Provide the (x, y) coordinate of the cell's center where the given text is located.  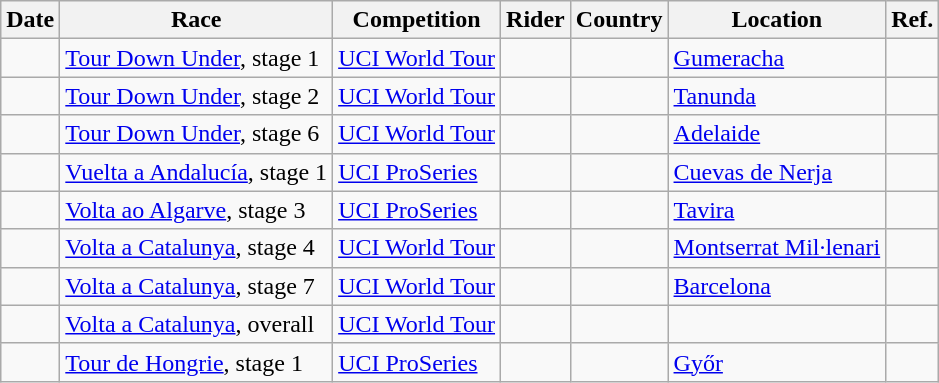
Győr (777, 362)
Volta a Catalunya, overall (196, 324)
Race (196, 20)
Tanunda (777, 96)
Tavira (777, 210)
Ref. (912, 20)
Tour Down Under, stage 6 (196, 134)
Vuelta a Andalucía, stage 1 (196, 172)
Volta ao Algarve, stage 3 (196, 210)
Adelaide (777, 134)
Rider (536, 20)
Date (30, 20)
Tour Down Under, stage 1 (196, 58)
Volta a Catalunya, stage 7 (196, 286)
Gumeracha (777, 58)
Location (777, 20)
Country (619, 20)
Tour de Hongrie, stage 1 (196, 362)
Volta a Catalunya, stage 4 (196, 248)
Tour Down Under, stage 2 (196, 96)
Barcelona (777, 286)
Cuevas de Nerja (777, 172)
Montserrat Mil·lenari (777, 248)
Competition (417, 20)
